Return the [x, y] coordinate for the center point of the cell that contains the specified text.  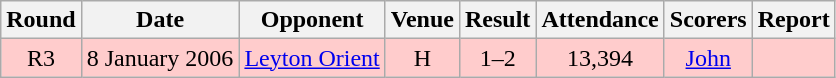
13,394 [600, 58]
Round [41, 20]
Date [160, 20]
H [422, 58]
8 January 2006 [160, 58]
Report [794, 20]
1–2 [497, 58]
Attendance [600, 20]
Venue [422, 20]
Opponent [312, 20]
Scorers [708, 20]
Result [497, 20]
John [708, 58]
R3 [41, 58]
Leyton Orient [312, 58]
